Detect which cell encompasses the target text, then output its [X, Y] center coordinate. 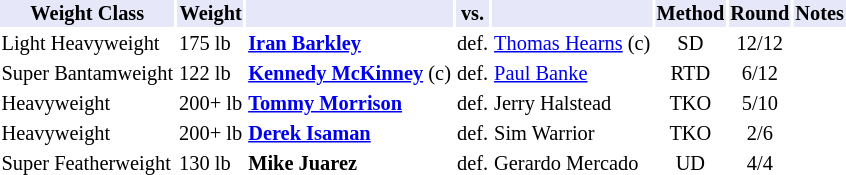
Round [760, 14]
5/10 [760, 104]
Kennedy McKinney (c) [350, 74]
122 lb [211, 74]
Weight [211, 14]
12/12 [760, 44]
SD [690, 44]
Notes [820, 14]
6/12 [760, 74]
Tommy Morrison [350, 104]
Derek Isaman [350, 134]
Thomas Hearns (c) [572, 44]
RTD [690, 74]
Method [690, 14]
Jerry Halstead [572, 104]
vs. [472, 14]
Weight Class [88, 14]
Paul Banke [572, 74]
175 lb [211, 44]
Sim Warrior [572, 134]
2/6 [760, 134]
Light Heavyweight [88, 44]
Super Bantamweight [88, 74]
Iran Barkley [350, 44]
